Scan for the cell matching the given text and deliver its [X, Y] coordinate at center. 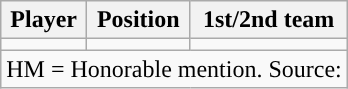
1st/2nd team [268, 20]
Position [139, 20]
HM = Honorable mention. Source: [174, 69]
Player [44, 20]
